Extract the (X, Y) coordinate from the center of the cell holding the provided text.  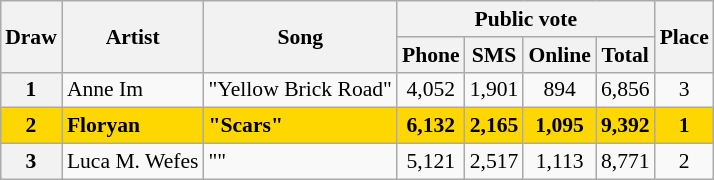
6,132 (431, 126)
"Yellow Brick Road" (300, 90)
Song (300, 36)
6,856 (626, 90)
9,392 (626, 126)
1,901 (494, 90)
Luca M. Wefes (133, 162)
SMS (494, 55)
Place (684, 36)
"Scars" (300, 126)
"" (300, 162)
Artist (133, 36)
2,165 (494, 126)
Total (626, 55)
1,113 (560, 162)
Anne Im (133, 90)
1,095 (560, 126)
4,052 (431, 90)
Online (560, 55)
2,517 (494, 162)
Phone (431, 55)
Draw (31, 36)
5,121 (431, 162)
8,771 (626, 162)
Floryan (133, 126)
Public vote (526, 19)
894 (560, 90)
